Scan for the cell matching the given text and deliver its (x, y) coordinate at center. 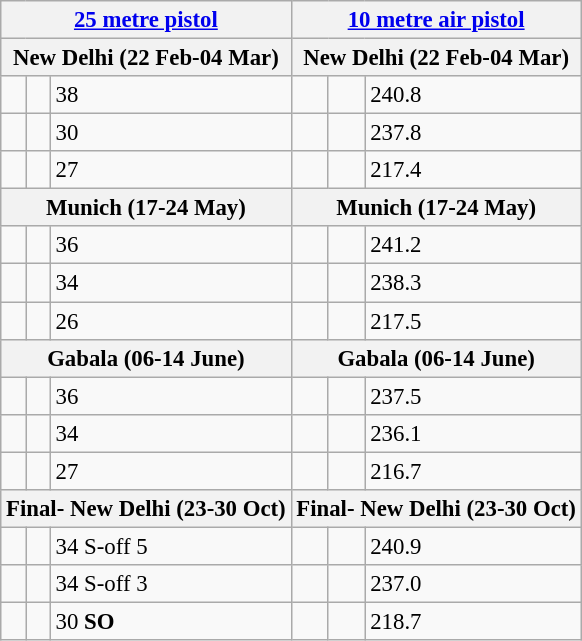
30 (170, 133)
38 (170, 95)
237.0 (473, 584)
238.3 (473, 283)
237.8 (473, 133)
237.5 (473, 396)
26 (170, 321)
10 metre air pistol (436, 20)
216.7 (473, 471)
241.2 (473, 245)
217.4 (473, 170)
218.7 (473, 621)
34 S-off 3 (170, 584)
30 SO (170, 621)
25 metre pistol (146, 20)
217.5 (473, 321)
240.9 (473, 546)
34 S-off 5 (170, 546)
240.8 (473, 95)
236.1 (473, 433)
